Capture the cell that displays the provided text and extract its (X, Y) central coordinate. 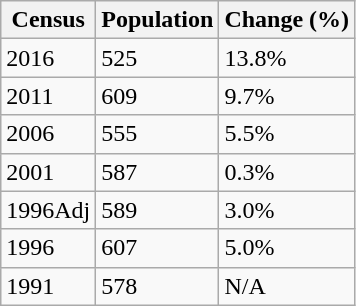
587 (158, 172)
609 (158, 96)
2001 (48, 172)
1991 (48, 286)
607 (158, 248)
525 (158, 58)
1996Adj (48, 210)
2016 (48, 58)
578 (158, 286)
2006 (48, 134)
0.3% (287, 172)
555 (158, 134)
589 (158, 210)
Census (48, 20)
5.5% (287, 134)
13.8% (287, 58)
Change (%) (287, 20)
5.0% (287, 248)
9.7% (287, 96)
N/A (287, 286)
3.0% (287, 210)
1996 (48, 248)
Population (158, 20)
2011 (48, 96)
